For the text-containing cell, return its midpoint in (x, y) coordinate format. 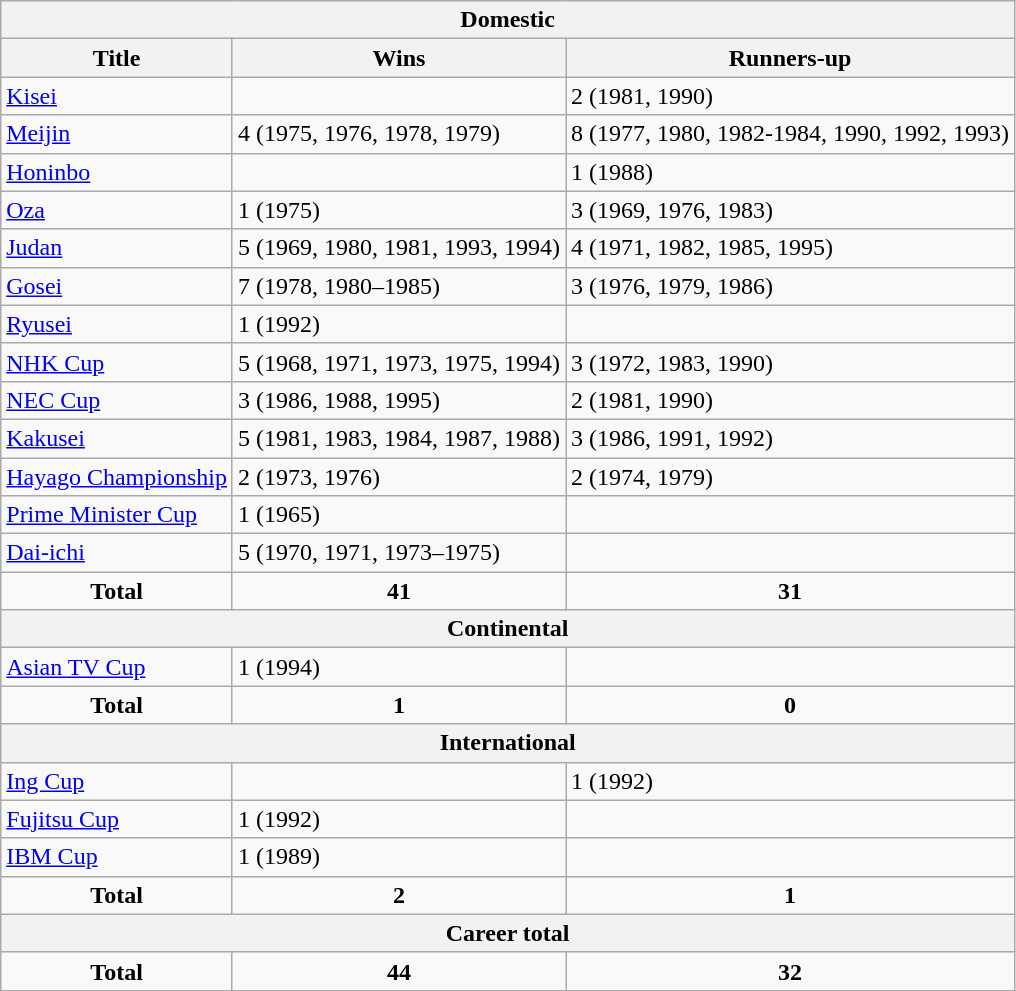
IBM Cup (117, 857)
41 (398, 591)
NEC Cup (117, 400)
Continental (508, 629)
Dai-ichi (117, 553)
5 (1981, 1983, 1984, 1987, 1988) (398, 438)
2 (1974, 1979) (790, 477)
Hayago Championship (117, 477)
8 (1977, 1980, 1982-1984, 1990, 1992, 1993) (790, 134)
Ryusei (117, 324)
Asian TV Cup (117, 667)
Meijin (117, 134)
NHK Cup (117, 362)
2 (1973, 1976) (398, 477)
0 (790, 705)
44 (398, 971)
Judan (117, 248)
3 (1969, 1976, 1983) (790, 210)
1 (1975) (398, 210)
5 (1968, 1971, 1973, 1975, 1994) (398, 362)
4 (1971, 1982, 1985, 1995) (790, 248)
3 (1986, 1991, 1992) (790, 438)
1 (1994) (398, 667)
4 (1975, 1976, 1978, 1979) (398, 134)
Prime Minister Cup (117, 515)
Kakusei (117, 438)
1 (1965) (398, 515)
International (508, 743)
Title (117, 58)
Domestic (508, 20)
32 (790, 971)
Kisei (117, 96)
Gosei (117, 286)
31 (790, 591)
5 (1970, 1971, 1973–1975) (398, 553)
1 (1988) (790, 172)
Oza (117, 210)
3 (1972, 1983, 1990) (790, 362)
Fujitsu Cup (117, 819)
Career total (508, 933)
3 (1986, 1988, 1995) (398, 400)
5 (1969, 1980, 1981, 1993, 1994) (398, 248)
Wins (398, 58)
Honinbo (117, 172)
2 (398, 895)
7 (1978, 1980–1985) (398, 286)
Ing Cup (117, 781)
Runners-up (790, 58)
3 (1976, 1979, 1986) (790, 286)
1 (1989) (398, 857)
